Scan for the cell matching the given text and deliver its (x, y) coordinate at center. 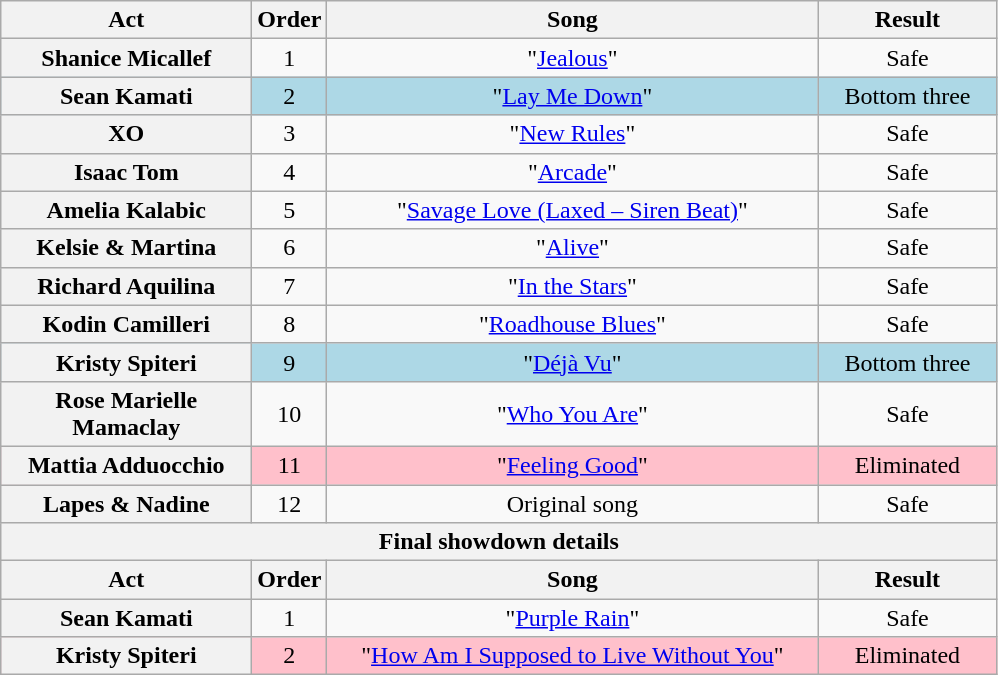
Shanice Micallef (126, 58)
9 (290, 362)
Richard Aquilina (126, 286)
Final showdown details (499, 542)
"Jealous" (572, 58)
Lapes & Nadine (126, 503)
Amelia Kalabic (126, 210)
"New Rules" (572, 134)
3 (290, 134)
"Purple Rain" (572, 618)
"Roadhouse Blues" (572, 324)
Rose Marielle Mamaclay (126, 414)
"Who You Are" (572, 414)
7 (290, 286)
Kodin Camilleri (126, 324)
12 (290, 503)
"Déjà Vu" (572, 362)
8 (290, 324)
Mattia Adduocchio (126, 465)
Kelsie & Martina (126, 248)
"Feeling Good" (572, 465)
11 (290, 465)
XO (126, 134)
10 (290, 414)
4 (290, 172)
"Lay Me Down" (572, 96)
Isaac Tom (126, 172)
"How Am I Supposed to Live Without You" (572, 656)
6 (290, 248)
5 (290, 210)
"In the Stars" (572, 286)
"Savage Love (Laxed – Siren Beat)" (572, 210)
"Alive" (572, 248)
Original song (572, 503)
"Arcade" (572, 172)
